Extract the (X, Y) coordinate from the center of the cell holding the provided text.  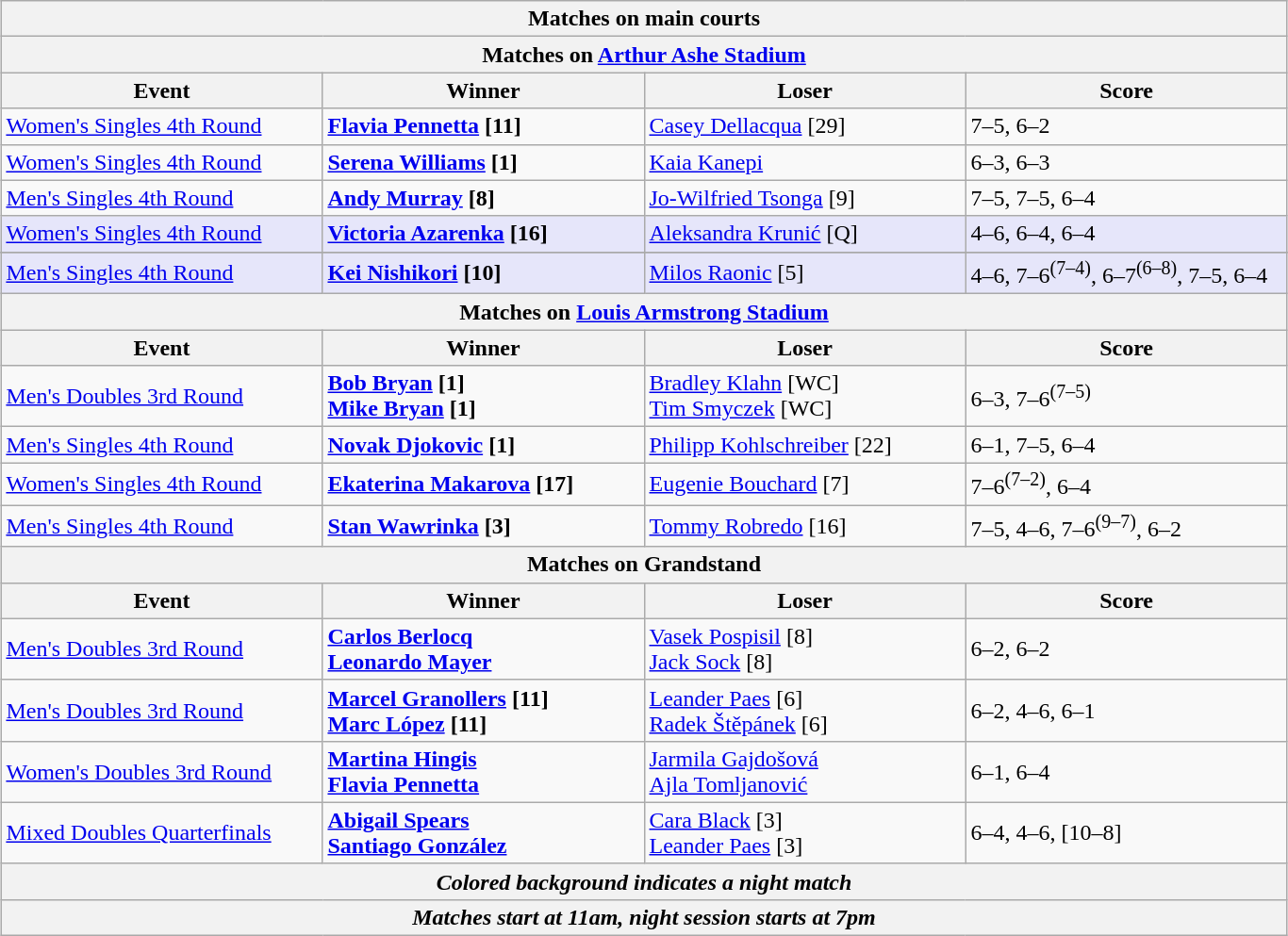
Mixed Doubles Quarterfinals (162, 833)
Matches on Arthur Ashe Stadium (644, 55)
Flavia Pennetta [11] (483, 126)
Martina Hingis Flavia Pennetta (483, 771)
7–5, 7–5, 6–4 (1126, 198)
Matches on Grandstand (644, 565)
Matches on Louis Armstrong Stadium (644, 312)
6–1, 7–5, 6–4 (1126, 445)
Jarmila Gajdošová Ajla Tomljanović (805, 771)
Women's Doubles 3rd Round (162, 771)
4–6, 6–4, 6–4 (1126, 234)
6–3, 6–3 (1126, 162)
Stan Wawrinka [3] (483, 526)
Colored background indicates a night match (644, 881)
Vasek Pospisil [8] Jack Sock [8] (805, 649)
Andy Murray [8] (483, 198)
7–6(7–2), 6–4 (1126, 484)
Matches start at 11am, night session starts at 7pm (644, 918)
Kei Nishikori [10] (483, 273)
Kaia Kanepi (805, 162)
6–4, 4–6, [10–8] (1126, 833)
Jo-Wilfried Tsonga [9] (805, 198)
6–2, 6–2 (1126, 649)
6–3, 7–6(7–5) (1126, 396)
Eugenie Bouchard [7] (805, 484)
Bradley Klahn [WC] Tim Smyczek [WC] (805, 396)
Milos Raonic [5] (805, 273)
Serena Williams [1] (483, 162)
Novak Djokovic [1] (483, 445)
Victoria Azarenka [16] (483, 234)
Marcel Granollers [11] Marc López [11] (483, 711)
Tommy Robredo [16] (805, 526)
4–6, 7–6(7–4), 6–7(6–8), 7–5, 6–4 (1126, 273)
7–5, 6–2 (1126, 126)
Ekaterina Makarova [17] (483, 484)
Matches on main courts (644, 19)
Casey Dellacqua [29] (805, 126)
6–1, 6–4 (1126, 771)
Aleksandra Krunić [Q] (805, 234)
Leander Paes [6] Radek Štěpánek [6] (805, 711)
Cara Black [3] Leander Paes [3] (805, 833)
Carlos Berlocq Leonardo Mayer (483, 649)
6–2, 4–6, 6–1 (1126, 711)
Abigail Spears Santiago González (483, 833)
Bob Bryan [1] Mike Bryan [1] (483, 396)
7–5, 4–6, 7–6(9–7), 6–2 (1126, 526)
Philipp Kohlschreiber [22] (805, 445)
